Pinpoint the cell where the given text exists, returning its (X, Y) midpoint coordinate. 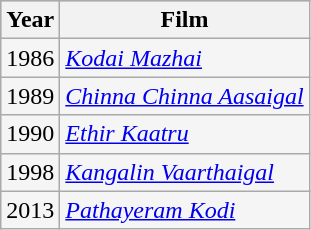
1989 (30, 96)
1998 (30, 172)
Year (30, 20)
2013 (30, 210)
Kodai Mazhai (184, 58)
1990 (30, 134)
Kangalin Vaarthaigal (184, 172)
Film (184, 20)
Ethir Kaatru (184, 134)
Chinna Chinna Aasaigal (184, 96)
Pathayeram Kodi (184, 210)
1986 (30, 58)
